Pinpoint the cell where the given text exists, returning its [X, Y] midpoint coordinate. 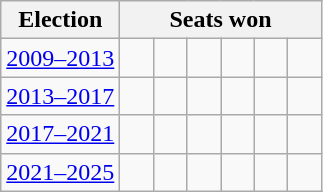
2013–2017 [60, 96]
2021–2025 [60, 172]
Election [60, 20]
Seats won [220, 20]
2009–2013 [60, 58]
2017–2021 [60, 134]
